Search for the cell housing the specified text and yield its (X, Y) center coordinate. 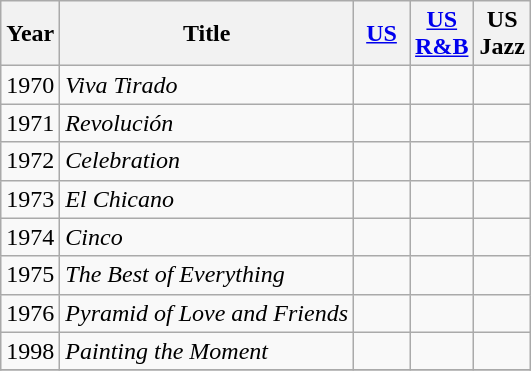
US (382, 34)
1976 (30, 313)
Celebration (207, 161)
1998 (30, 351)
1971 (30, 123)
USR&B (442, 34)
1970 (30, 85)
1974 (30, 237)
1972 (30, 161)
El Chicano (207, 199)
1975 (30, 275)
Viva Tirado (207, 85)
Painting the Moment (207, 351)
Revolución (207, 123)
1973 (30, 199)
Pyramid of Love and Friends (207, 313)
Year (30, 34)
The Best of Everything (207, 275)
Cinco (207, 237)
Title (207, 34)
US Jazz (502, 34)
